Pinpoint the cell where the given text exists, returning its (x, y) midpoint coordinate. 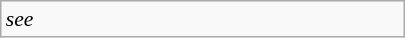
see (203, 19)
